Detect which cell encompasses the target text, then output its (X, Y) center coordinate. 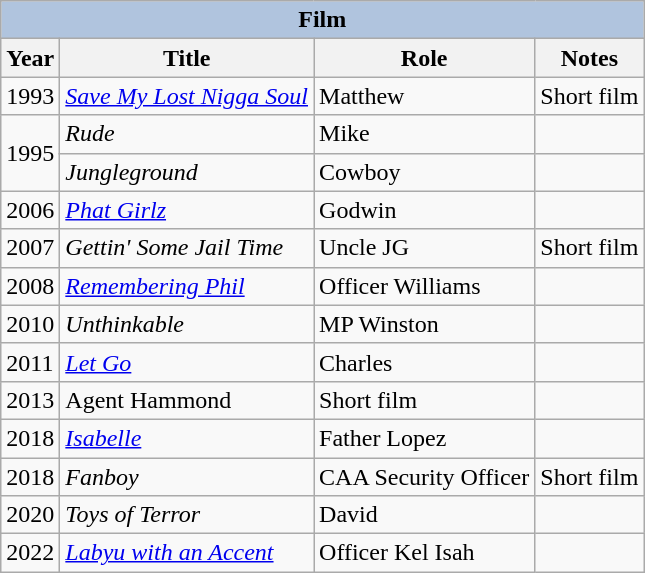
Gettin' Some Jail Time (187, 248)
MP Winston (424, 324)
Phat Girlz (187, 210)
Matthew (424, 96)
Unthinkable (187, 324)
Father Lopez (424, 438)
Mike (424, 134)
Labyu with an Accent (187, 553)
Save My Lost Nigga Soul (187, 96)
2010 (30, 324)
Cowboy (424, 172)
Uncle JG (424, 248)
2008 (30, 286)
Let Go (187, 362)
Title (187, 58)
Notes (590, 58)
2013 (30, 400)
Jungleground (187, 172)
Officer Williams (424, 286)
Agent Hammond (187, 400)
1993 (30, 96)
Remembering Phil (187, 286)
Toys of Terror (187, 515)
Charles (424, 362)
2006 (30, 210)
Rude (187, 134)
2022 (30, 553)
Officer Kel Isah (424, 553)
1995 (30, 153)
Isabelle (187, 438)
CAA Security Officer (424, 477)
Fanboy (187, 477)
David (424, 515)
2007 (30, 248)
Role (424, 58)
Year (30, 58)
Godwin (424, 210)
Film (322, 20)
2011 (30, 362)
2020 (30, 515)
